Scan for the cell matching the given text and deliver its (x, y) coordinate at center. 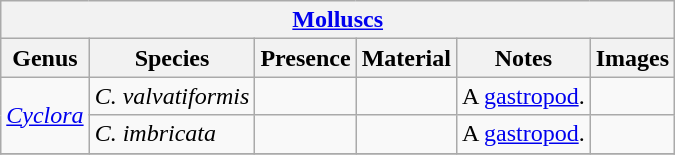
Cyclora (45, 115)
C. valvatiformis (172, 96)
Notes (523, 58)
Material (406, 58)
Species (172, 58)
Genus (45, 58)
Molluscs (338, 20)
Images (632, 58)
C. imbricata (172, 134)
Presence (306, 58)
